Search for the cell housing the specified text and yield its [X, Y] center coordinate. 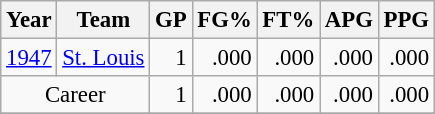
FG% [224, 20]
1947 [29, 58]
Year [29, 20]
FT% [288, 20]
GP [171, 20]
PPG [406, 20]
Team [104, 20]
APG [350, 20]
Career [76, 95]
St. Louis [104, 58]
